Search for the cell housing the specified text and yield its (X, Y) center coordinate. 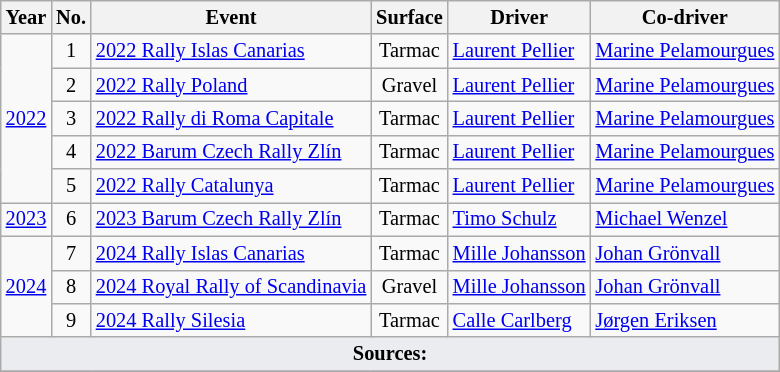
Timo Schulz (520, 219)
2022 (26, 118)
9 (71, 320)
Driver (520, 17)
2022 Rally Poland (231, 85)
2024 Rally Silesia (231, 320)
1 (71, 51)
2022 Barum Czech Rally Zlín (231, 152)
2022 Rally Catalunya (231, 186)
2024 Royal Rally of Scandinavia (231, 287)
Calle Carlberg (520, 320)
2022 Rally Islas Canarias (231, 51)
Event (231, 17)
6 (71, 219)
No. (71, 17)
2024 Rally Islas Canarias (231, 253)
Jørgen Eriksen (684, 320)
4 (71, 152)
Surface (409, 17)
Co-driver (684, 17)
2022 Rally di Roma Capitale (231, 118)
2023 (26, 219)
8 (71, 287)
2 (71, 85)
7 (71, 253)
5 (71, 186)
Sources: (390, 354)
Year (26, 17)
2023 Barum Czech Rally Zlín (231, 219)
2024 (26, 286)
3 (71, 118)
Michael Wenzel (684, 219)
